Extract the (x, y) coordinate from the center of the cell holding the provided text.  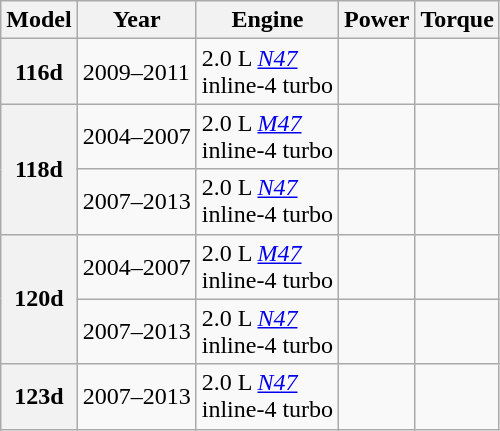
2009–2011 (136, 72)
116d (39, 72)
120d (39, 299)
118d (39, 169)
123d (39, 396)
Torque (457, 20)
Model (39, 20)
Power (377, 20)
Engine (267, 20)
Year (136, 20)
